Extract the (x, y) coordinate from the center of the cell holding the provided text.  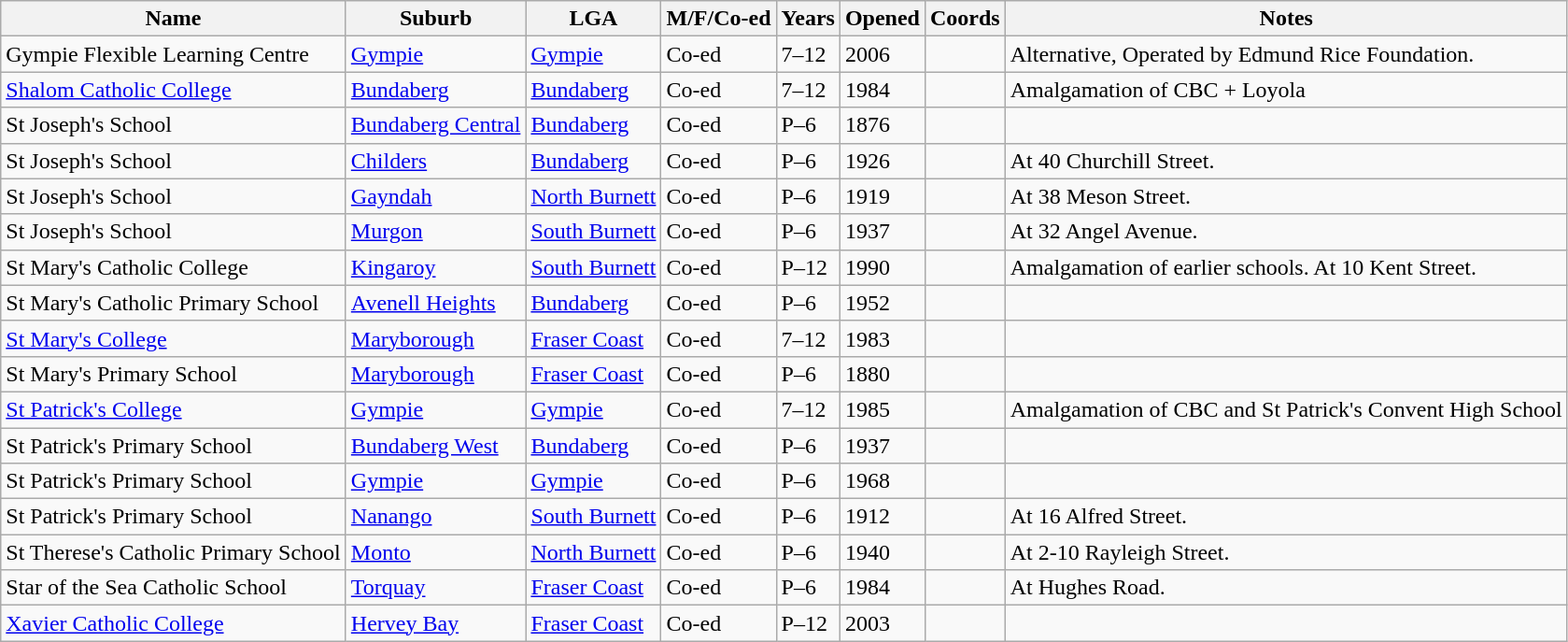
Xavier Catholic College (174, 623)
M/F/Co-ed (719, 19)
St Mary's Catholic College (174, 267)
St Patrick's College (174, 409)
Suburb (435, 19)
Bundaberg Central (435, 125)
1919 (882, 196)
1990 (882, 267)
Torquay (435, 588)
2006 (882, 54)
St Mary's College (174, 338)
Kingaroy (435, 267)
Amalgamation of earlier schools. At 10 Kent Street. (1286, 267)
1985 (882, 409)
1912 (882, 517)
1983 (882, 338)
Bundaberg West (435, 446)
Amalgamation of CBC + Loyola (1286, 90)
1876 (882, 125)
Murgon (435, 232)
St Mary's Catholic Primary School (174, 303)
Coords (965, 19)
Nanango (435, 517)
At 40 Churchill Street. (1286, 161)
At Hughes Road. (1286, 588)
Monto (435, 552)
Opened (882, 19)
At 38 Meson Street. (1286, 196)
1952 (882, 303)
St Mary's Primary School (174, 374)
At 32 Angel Avenue. (1286, 232)
2003 (882, 623)
Years (808, 19)
LGA (594, 19)
Amalgamation of CBC and St Patrick's Convent High School (1286, 409)
1926 (882, 161)
Gayndah (435, 196)
St Therese's Catholic Primary School (174, 552)
Hervey Bay (435, 623)
1968 (882, 481)
Star of the Sea Catholic School (174, 588)
Shalom Catholic College (174, 90)
At 16 Alfred Street. (1286, 517)
Childers (435, 161)
Alternative, Operated by Edmund Rice Foundation. (1286, 54)
Name (174, 19)
At 2-10 Rayleigh Street. (1286, 552)
Gympie Flexible Learning Centre (174, 54)
1880 (882, 374)
1940 (882, 552)
Avenell Heights (435, 303)
Notes (1286, 19)
